From the cell containing the given text, extract its center point as (x, y) coordinate. 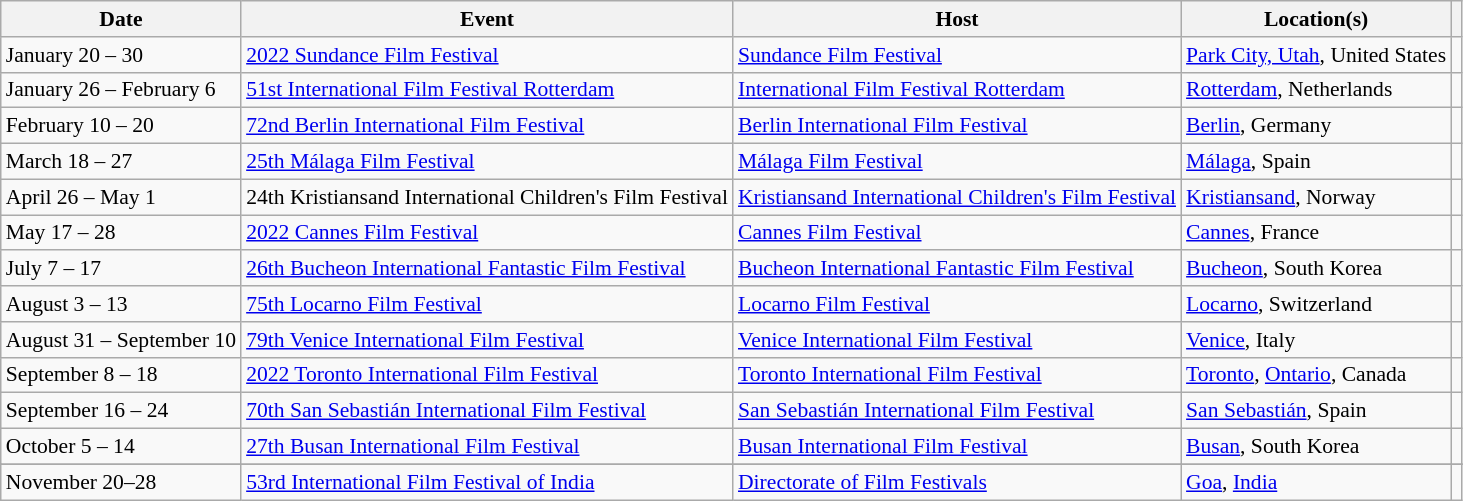
2022 Sundance Film Festival (487, 55)
2022 Cannes Film Festival (487, 233)
Venice International Film Festival (957, 340)
November 20–28 (121, 482)
Event (487, 19)
Kristiansand, Norway (1316, 197)
January 26 – February 6 (121, 90)
Goa, India (1316, 482)
January 20 – 30 (121, 55)
Bucheon, South Korea (1316, 269)
Berlin, Germany (1316, 126)
Venice, Italy (1316, 340)
Málaga Film Festival (957, 162)
Sundance Film Festival (957, 55)
May 17 – 28 (121, 233)
2022 Toronto International Film Festival (487, 375)
70th San Sebastián International Film Festival (487, 411)
Locarno, Switzerland (1316, 304)
August 31 – September 10 (121, 340)
75th Locarno Film Festival (487, 304)
Cannes Film Festival (957, 233)
Location(s) (1316, 19)
24th Kristiansand International Children's Film Festival (487, 197)
Date (121, 19)
International Film Festival Rotterdam (957, 90)
September 16 – 24 (121, 411)
Toronto International Film Festival (957, 375)
March 18 – 27 (121, 162)
53rd International Film Festival of India (487, 482)
Busan, South Korea (1316, 447)
Busan International Film Festival (957, 447)
Bucheon International Fantastic Film Festival (957, 269)
September 8 – 18 (121, 375)
Locarno Film Festival (957, 304)
San Sebastián, Spain (1316, 411)
San Sebastián International Film Festival (957, 411)
Toronto, Ontario, Canada (1316, 375)
26th Bucheon International Fantastic Film Festival (487, 269)
Directorate of Film Festivals (957, 482)
Málaga, Spain (1316, 162)
25th Málaga Film Festival (487, 162)
27th Busan International Film Festival (487, 447)
July 7 – 17 (121, 269)
April 26 – May 1 (121, 197)
October 5 – 14 (121, 447)
51st International Film Festival Rotterdam (487, 90)
Kristiansand International Children's Film Festival (957, 197)
Host (957, 19)
Berlin International Film Festival (957, 126)
72nd Berlin International Film Festival (487, 126)
February 10 – 20 (121, 126)
Cannes, France (1316, 233)
Park City, Utah, United States (1316, 55)
August 3 – 13 (121, 304)
79th Venice International Film Festival (487, 340)
Rotterdam, Netherlands (1316, 90)
